Search for the cell housing the specified text and yield its [X, Y] center coordinate. 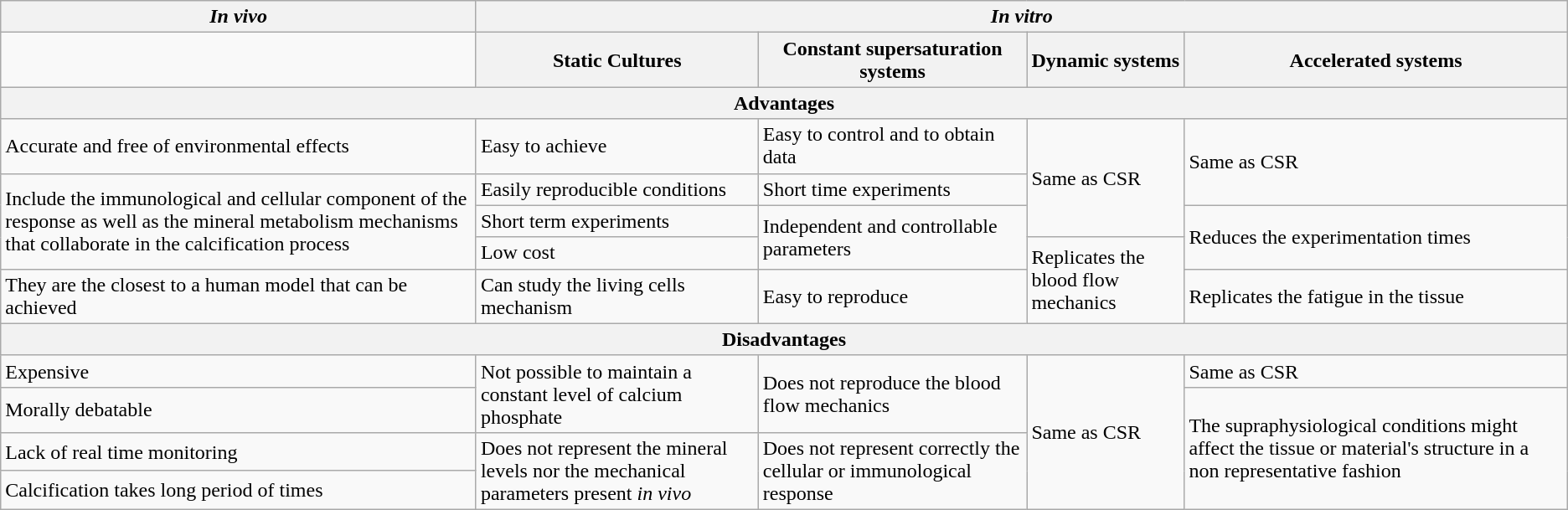
Constant supersaturation systems [893, 60]
Static Cultures [616, 60]
In vivo [239, 17]
Does not represent the mineral levels nor the mechanical parameters present in vivo [616, 471]
They are the closest to a human model that can be achieved [239, 296]
Easy to control and to obtain data [893, 146]
Reduces the experimentation times [1375, 237]
Not possible to maintain a constant level of calcium phosphate [616, 394]
Disadvantages [784, 339]
Dynamic systems [1106, 60]
Morally debatable [239, 410]
Accelerated systems [1375, 60]
Can study the living cells mechanism [616, 296]
Low cost [616, 253]
Does not reproduce the blood flow mechanics [893, 394]
Calcification takes long period of times [239, 490]
Easily reproducible conditions [616, 189]
Easy to reproduce [893, 296]
Easy to achieve [616, 146]
Lack of real time monitoring [239, 451]
Replicates the blood flow mechanics [1106, 280]
Independent and controllable parameters [893, 237]
Advantages [784, 103]
Replicates the fatigue in the tissue [1375, 296]
The supraphysiological conditions might affect the tissue or material's structure in a non representative fashion [1375, 448]
In vitro [1022, 17]
Accurate and free of environmental effects [239, 146]
Expensive [239, 371]
Does not represent correctly the cellular or immunological response [893, 471]
Short time experiments [893, 189]
Short term experiments [616, 221]
